Scan for the cell matching the given text and deliver its (x, y) coordinate at center. 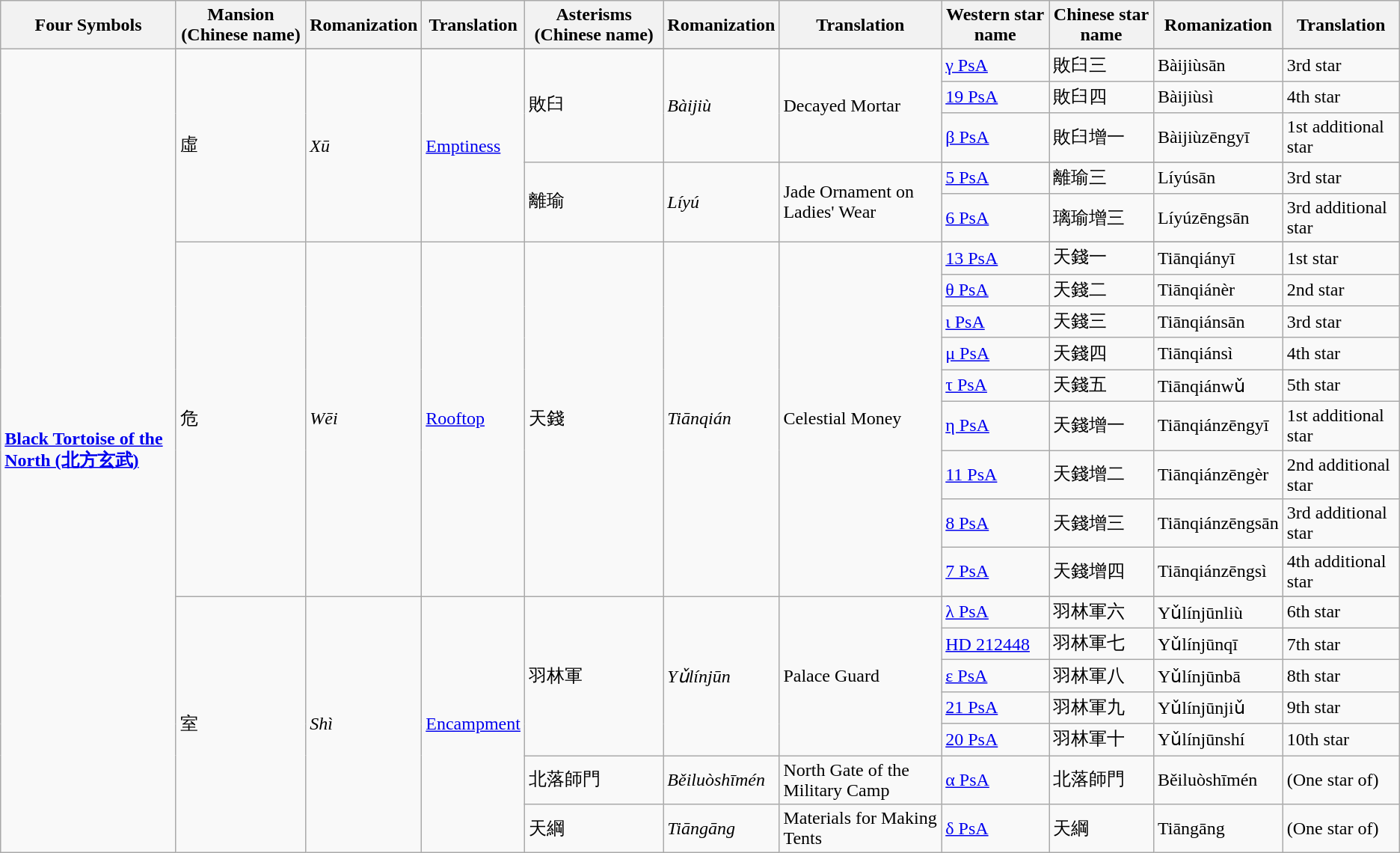
ε PsA (995, 676)
λ PsA (995, 612)
6 PsA (995, 218)
天錢增四 (1102, 572)
Western star name (995, 25)
Tiānqiánèr (1218, 290)
Líyúsān (1218, 178)
γ PsA (995, 66)
羽林軍六 (1102, 612)
Tiānqiánzēngsì (1218, 572)
μ PsA (995, 353)
20 PsA (995, 739)
1st star (1341, 259)
Chinese star name (1102, 25)
Bàijiùsì (1218, 97)
Yǔlínjūn (721, 676)
羽林軍九 (1102, 708)
Black Tortoise of the North (北方玄武) (88, 451)
Four Symbols (88, 25)
Tiānqiánsì (1218, 353)
5 PsA (995, 178)
Jade Ornament on Ladies' Wear (860, 202)
璃瑜增三 (1102, 218)
Shì (363, 724)
Bàijiùzēngyī (1218, 138)
τ PsA (995, 386)
North Gate of the Military Camp (860, 780)
Xū (363, 146)
離瑜 (594, 202)
室 (241, 724)
9th star (1341, 708)
Yǔlínjūnliù (1218, 612)
10th star (1341, 739)
β PsA (995, 138)
θ PsA (995, 290)
Rooftop (473, 419)
敗臼增一 (1102, 138)
Encampment (473, 724)
Bàijiù (721, 106)
天錢二 (1102, 290)
Tiānqiánzēngyī (1218, 425)
天錢四 (1102, 353)
敗臼四 (1102, 97)
敗臼 (594, 106)
19 PsA (995, 97)
Decayed Mortar (860, 106)
2nd star (1341, 290)
天錢增一 (1102, 425)
羽林軍 (594, 676)
6th star (1341, 612)
天錢三 (1102, 322)
Líyú (721, 202)
Tiānqiánsān (1218, 322)
Yǔlínjūnqī (1218, 643)
7th star (1341, 643)
7 PsA (995, 572)
Celestial Money (860, 419)
Mansion (Chinese name) (241, 25)
Emptiness (473, 146)
Yǔlínjūnshí (1218, 739)
η PsA (995, 425)
Tiānqiánzēngsān (1218, 524)
Tiānqiányī (1218, 259)
8th star (1341, 676)
天錢 (594, 419)
天錢一 (1102, 259)
α PsA (995, 780)
2nd additional star (1341, 474)
11 PsA (995, 474)
天錢增三 (1102, 524)
Tiānqiánwǔ (1218, 386)
天錢五 (1102, 386)
Bàijiùsān (1218, 66)
離瑜三 (1102, 178)
13 PsA (995, 259)
Asterisms (Chinese name) (594, 25)
Tiānqián (721, 419)
Yǔlínjūnbā (1218, 676)
HD 212448 (995, 643)
危 (241, 419)
羽林軍十 (1102, 739)
Yǔlínjūnjiǔ (1218, 708)
虛 (241, 146)
8 PsA (995, 524)
Líyúzēngsān (1218, 218)
Wēi (363, 419)
Materials for Making Tents (860, 829)
羽林軍八 (1102, 676)
ι PsA (995, 322)
δ PsA (995, 829)
Palace Guard (860, 676)
天錢增二 (1102, 474)
4th additional star (1341, 572)
羽林軍七 (1102, 643)
21 PsA (995, 708)
5th star (1341, 386)
敗臼三 (1102, 66)
Tiānqiánzēngèr (1218, 474)
